Capture the cell that displays the provided text and extract its (x, y) central coordinate. 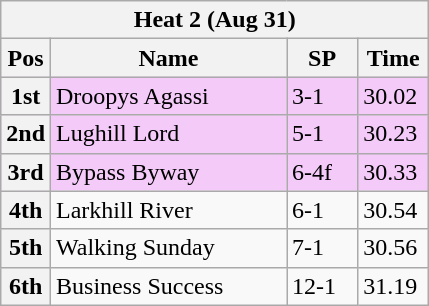
Bypass Byway (169, 172)
30.54 (394, 210)
Pos (26, 58)
6th (26, 286)
4th (26, 210)
Name (169, 58)
30.33 (394, 172)
30.02 (394, 96)
3rd (26, 172)
Heat 2 (Aug 31) (215, 20)
3-1 (322, 96)
30.56 (394, 248)
31.19 (394, 286)
2nd (26, 134)
6-4f (322, 172)
5th (26, 248)
6-1 (322, 210)
Business Success (169, 286)
Time (394, 58)
7-1 (322, 248)
1st (26, 96)
SP (322, 58)
30.23 (394, 134)
Walking Sunday (169, 248)
12-1 (322, 286)
Droopys Agassi (169, 96)
5-1 (322, 134)
Larkhill River (169, 210)
Lughill Lord (169, 134)
